Identify which cell holds the provided text, then report its (X, Y) central coordinate. 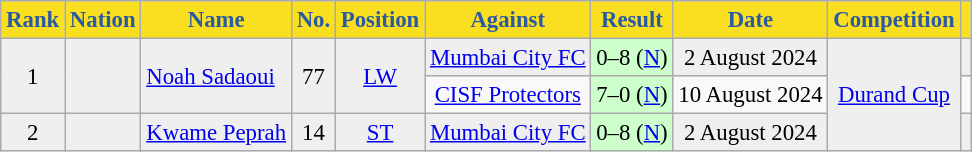
Rank (33, 20)
2 (33, 133)
Noah Sadaoui (216, 76)
Kwame Peprah (216, 133)
CISF Protectors (508, 95)
LW (380, 76)
Competition (894, 20)
1 (33, 76)
Date (750, 20)
No. (313, 20)
Durand Cup (894, 96)
Position (380, 20)
Result (632, 20)
ST (380, 133)
77 (313, 76)
14 (313, 133)
Name (216, 20)
10 August 2024 (750, 95)
Nation (103, 20)
7–0 (N) (632, 95)
Against (508, 20)
